Output the [x, y] coordinate of the center of the cell containing the given text.  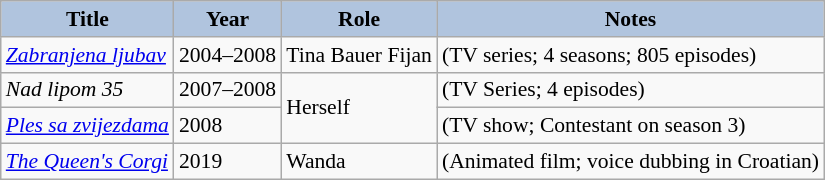
2019 [228, 162]
Wanda [359, 162]
Title [88, 19]
Herself [359, 108]
Zabranjena ljubav [88, 55]
Ples sa zvijezdama [88, 126]
Tina Bauer Fijan [359, 55]
2008 [228, 126]
(Animated film; voice dubbing in Croatian) [630, 162]
Year [228, 19]
(TV series; 4 seasons; 805 episodes) [630, 55]
2007–2008 [228, 90]
Nad lipom 35 [88, 90]
2004–2008 [228, 55]
(TV Series; 4 episodes) [630, 90]
(TV show; Contestant on season 3) [630, 126]
Notes [630, 19]
The Queen's Corgi [88, 162]
Role [359, 19]
